Detect which cell encompasses the target text, then output its [X, Y] center coordinate. 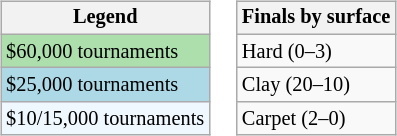
Hard (0–3) [316, 51]
Carpet (2–0) [316, 119]
$10/15,000 tournaments [105, 119]
Finals by surface [316, 18]
Clay (20–10) [316, 85]
$60,000 tournaments [105, 51]
Legend [105, 18]
$25,000 tournaments [105, 85]
